Return [x, y] of the center of cell containing provided text 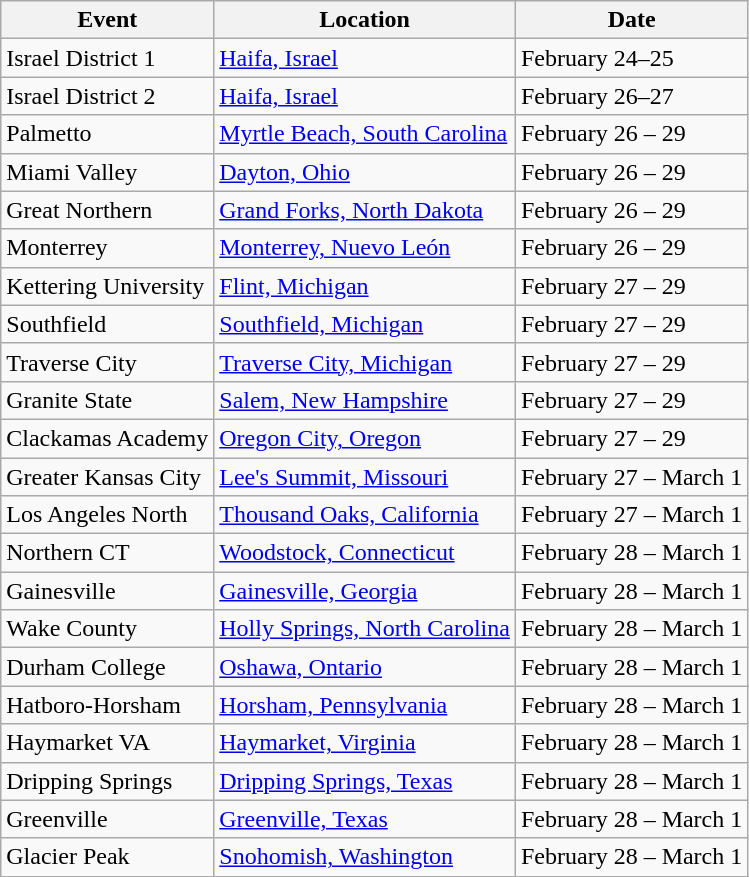
February 26–27 [631, 96]
Glacier Peak [108, 857]
Dripping Springs, Texas [365, 781]
Thousand Oaks, California [365, 515]
Greenville, Texas [365, 819]
Monterrey [108, 248]
Gainesville [108, 591]
Greater Kansas City [108, 477]
Southfield [108, 324]
Palmetto [108, 134]
Oregon City, Oregon [365, 438]
Traverse City [108, 362]
Hatboro-Horsham [108, 705]
Israel District 2 [108, 96]
Traverse City, Michigan [365, 362]
Haymarket VA [108, 743]
Event [108, 20]
Wake County [108, 629]
Salem, New Hampshire [365, 400]
Grand Forks, North Dakota [365, 210]
Miami Valley [108, 172]
Southfield, Michigan [365, 324]
Greenville [108, 819]
Dripping Springs [108, 781]
Dayton, Ohio [365, 172]
Kettering University [108, 286]
Clackamas Academy [108, 438]
Israel District 1 [108, 58]
Gainesville, Georgia [365, 591]
Myrtle Beach, South Carolina [365, 134]
Holly Springs, North Carolina [365, 629]
Snohomish, Washington [365, 857]
Woodstock, Connecticut [365, 553]
Location [365, 20]
Horsham, Pennsylvania [365, 705]
Monterrey, Nuevo León [365, 248]
Northern CT [108, 553]
Lee's Summit, Missouri [365, 477]
Los Angeles North [108, 515]
Haymarket, Virginia [365, 743]
Great Northern [108, 210]
Durham College [108, 667]
Date [631, 20]
February 24–25 [631, 58]
Flint, Michigan [365, 286]
Oshawa, Ontario [365, 667]
Granite State [108, 400]
